Return (x, y) of the center of cell containing provided text 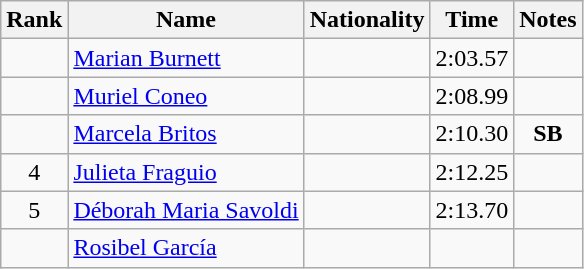
5 (34, 210)
Muriel Coneo (186, 96)
Rank (34, 20)
2:13.70 (472, 210)
2:03.57 (472, 58)
4 (34, 172)
Time (472, 20)
Julieta Fraguio (186, 172)
Rosibel García (186, 248)
Marcela Britos (186, 134)
Nationality (367, 20)
2:10.30 (472, 134)
Déborah Maria Savoldi (186, 210)
Notes (548, 20)
2:12.25 (472, 172)
2:08.99 (472, 96)
Name (186, 20)
SB (548, 134)
Marian Burnett (186, 58)
